Determine the [X, Y] coordinate at the center of the cell enclosing the given text.  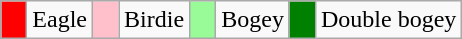
Double bogey [388, 20]
Bogey [253, 20]
Birdie [154, 20]
Eagle [60, 20]
